For the text-containing cell, return its midpoint in [X, Y] coordinate format. 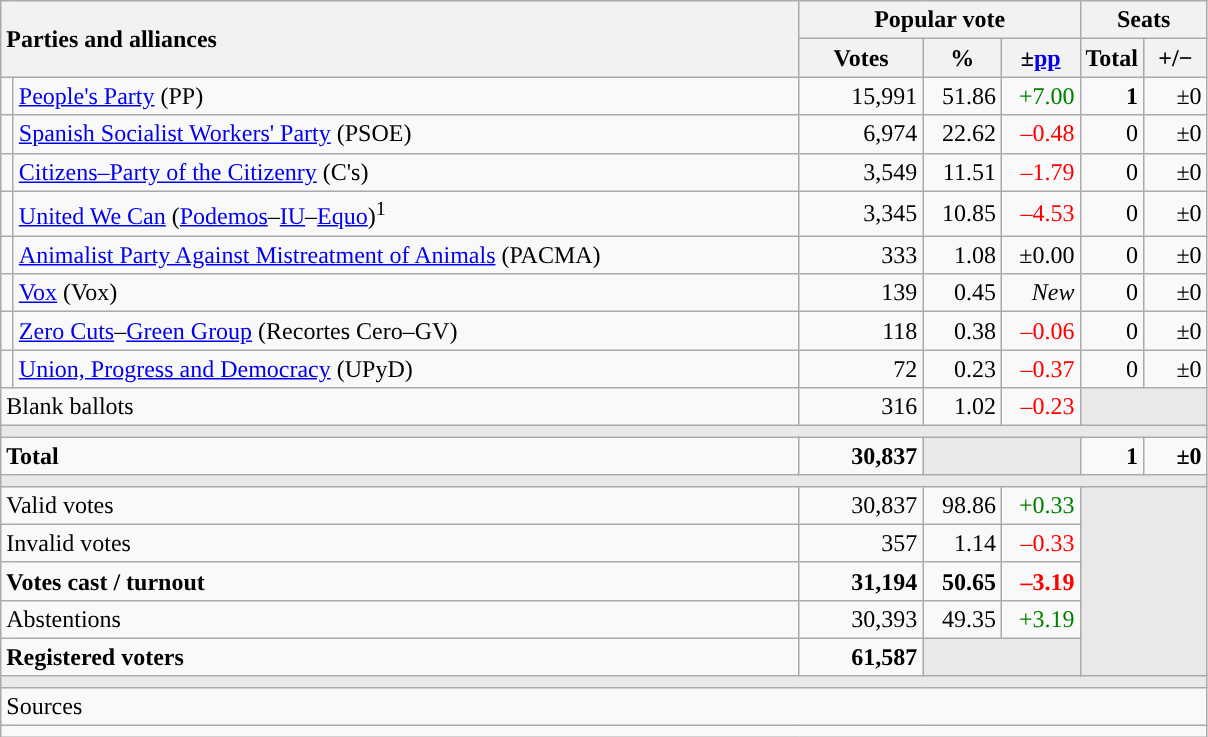
6,974 [861, 134]
+0.33 [1040, 505]
–0.23 [1040, 407]
139 [861, 293]
–1.79 [1040, 172]
+/− [1176, 58]
49.35 [962, 619]
1.02 [962, 407]
Votes [861, 58]
0.38 [962, 331]
±pp [1040, 58]
Invalid votes [400, 543]
22.62 [962, 134]
98.86 [962, 505]
–0.37 [1040, 369]
–0.33 [1040, 543]
Parties and alliances [400, 39]
11.51 [962, 172]
+7.00 [1040, 96]
0.45 [962, 293]
316 [861, 407]
Popular vote [940, 20]
1.14 [962, 543]
–4.53 [1040, 214]
Registered voters [400, 657]
Blank ballots [400, 407]
Valid votes [400, 505]
72 [861, 369]
–0.48 [1040, 134]
±0.00 [1040, 255]
10.85 [962, 214]
1.08 [962, 255]
% [962, 58]
0.23 [962, 369]
–3.19 [1040, 581]
51.86 [962, 96]
Citizens–Party of the Citizenry (C's) [406, 172]
3,345 [861, 214]
Zero Cuts–Green Group (Recortes Cero–GV) [406, 331]
Spanish Socialist Workers' Party (PSOE) [406, 134]
118 [861, 331]
31,194 [861, 581]
People's Party (PP) [406, 96]
United We Can (Podemos–IU–Equo)1 [406, 214]
3,549 [861, 172]
50.65 [962, 581]
New [1040, 293]
30,393 [861, 619]
15,991 [861, 96]
+3.19 [1040, 619]
Animalist Party Against Mistreatment of Animals (PACMA) [406, 255]
Sources [604, 706]
Seats [1144, 20]
61,587 [861, 657]
–0.06 [1040, 331]
Votes cast / turnout [400, 581]
Union, Progress and Democracy (UPyD) [406, 369]
333 [861, 255]
Abstentions [400, 619]
357 [861, 543]
Vox (Vox) [406, 293]
